From the cell containing the given text, extract its center point as (X, Y) coordinate. 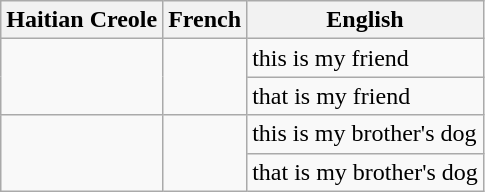
Haitian Creole (82, 20)
that is my brother's dog (366, 172)
French (205, 20)
English (366, 20)
this is my friend (366, 58)
that is my friend (366, 96)
this is my brother's dog (366, 134)
